Scan for the cell matching the given text and deliver its [x, y] coordinate at center. 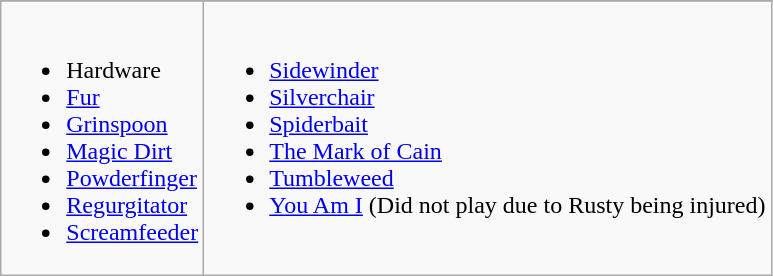
HardwareFurGrinspoonMagic DirtPowderfingerRegurgitatorScreamfeeder [102, 138]
SidewinderSilverchairSpiderbaitThe Mark of CainTumbleweedYou Am I (Did not play due to Rusty being injured) [488, 138]
